Determine the [x, y] coordinate at the center of the cell enclosing the given text.  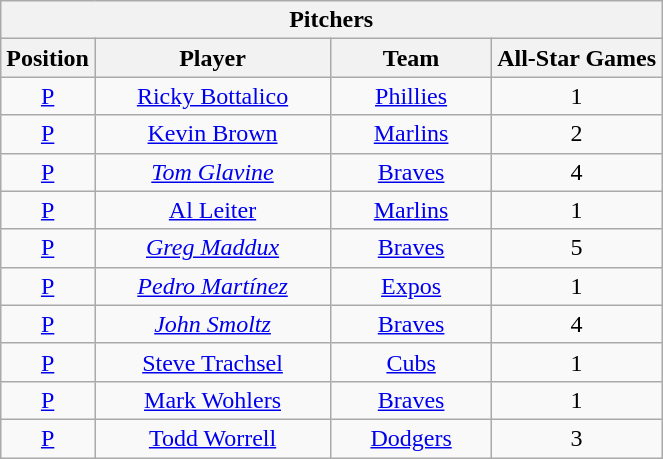
Mark Wohlers [212, 400]
John Smoltz [212, 324]
2 [577, 134]
Pedro Martínez [212, 286]
Cubs [412, 362]
Pitchers [332, 20]
Todd Worrell [212, 438]
Position [48, 58]
All-Star Games [577, 58]
Greg Maddux [212, 248]
3 [577, 438]
Ricky Bottalico [212, 96]
Team [412, 58]
5 [577, 248]
Steve Trachsel [212, 362]
Dodgers [412, 438]
Al Leiter [212, 210]
Tom Glavine [212, 172]
Phillies [412, 96]
Kevin Brown [212, 134]
Expos [412, 286]
Player [212, 58]
